Return [x, y] of the center of cell containing provided text 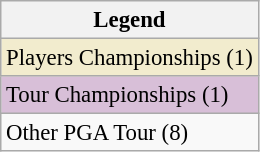
Players Championships (1) [130, 58]
Legend [130, 20]
Other PGA Tour (8) [130, 133]
Tour Championships (1) [130, 95]
